Return [x, y] of the center of cell containing provided text 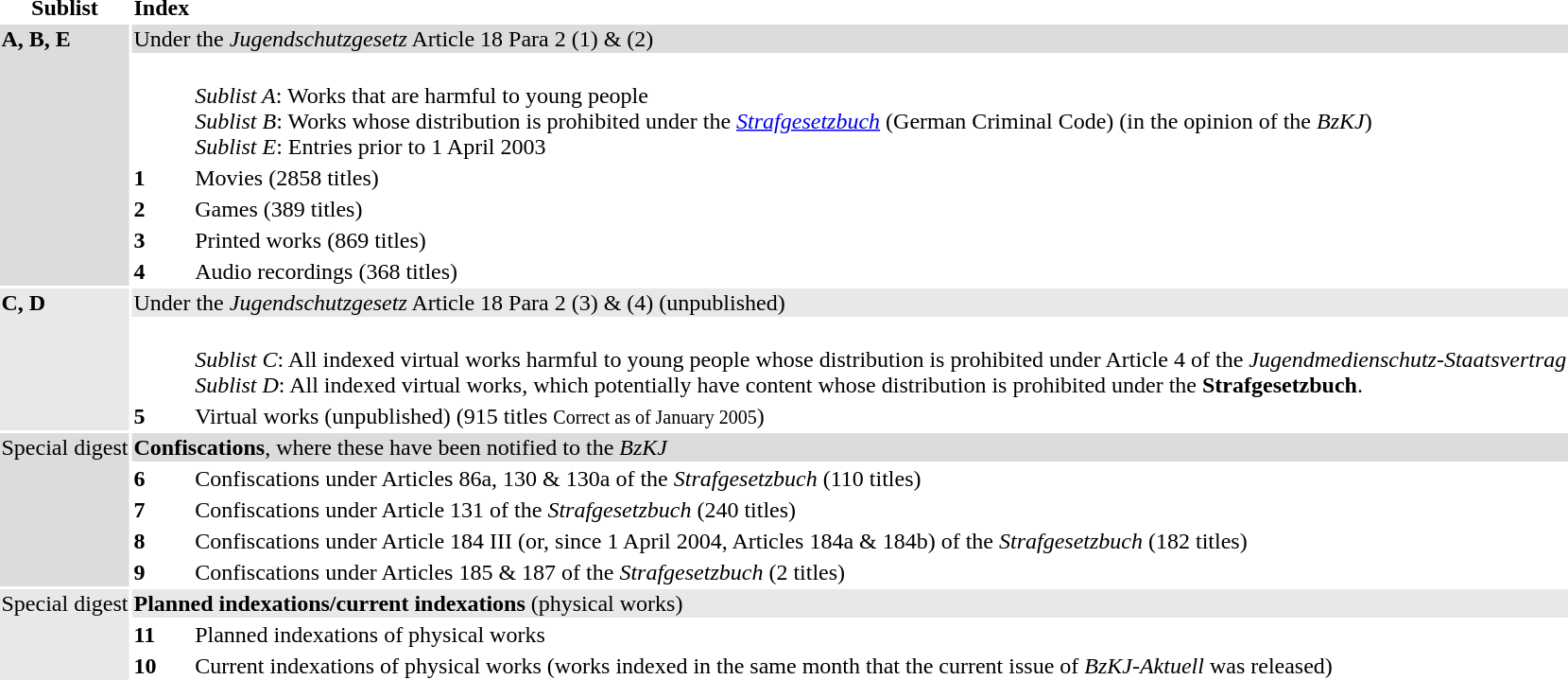
10 [162, 666]
Audio recordings (368 titles) [881, 271]
Confiscations under Article 184 III (or, since 1 April 2004, Articles 184a & 184b) of the Strafgesetzbuch (182 titles) [881, 541]
A, B, E [64, 155]
5 [162, 416]
2 [162, 209]
Confiscations under Articles 185 & 187 of the Strafgesetzbuch (2 titles) [881, 572]
6 [162, 479]
Current indexations of physical works (works indexed in the same month that the current issue of BzKJ-Aktuell was released) [881, 666]
1 [162, 178]
Movies (2858 titles) [881, 178]
Games (389 titles) [881, 209]
Printed works (869 titles) [881, 240]
Planned indexations of physical works [881, 635]
C, D [64, 359]
Confiscations under Articles 86a, 130 & 130a of the Strafgesetzbuch (110 titles) [881, 479]
Under the Jugendschutzgesetz Article 18 Para 2 (3) & (4) (unpublished) [851, 303]
9 [162, 572]
Planned indexations/current indexations (physical works) [851, 603]
8 [162, 541]
4 [162, 271]
Under the Jugendschutzgesetz Article 18 Para 2 (1) & (2) [851, 39]
3 [162, 240]
7 [162, 510]
Confiscations under Article 131 of the Strafgesetzbuch (240 titles) [881, 510]
Virtual works (unpublished) (915 titles Correct as of January 2005) [881, 416]
11 [162, 635]
Confiscations, where these have been notified to the BzKJ [851, 447]
